Provide the (X, Y) coordinate of the cell's center where the given text is located.  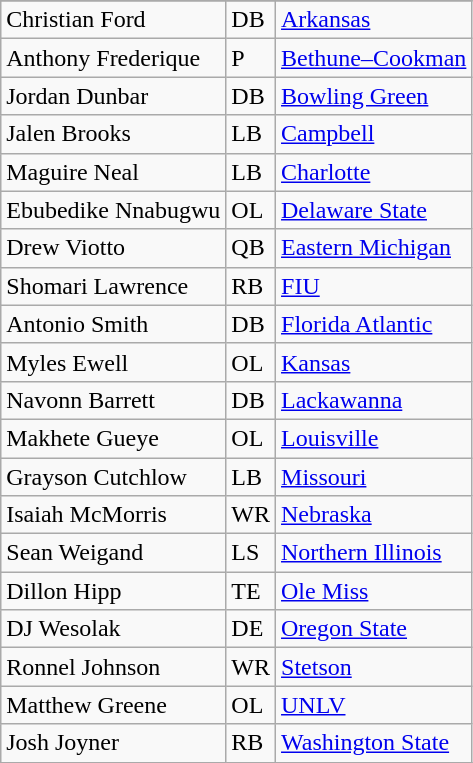
Dillon Hipp (114, 591)
Florida Atlantic (374, 324)
QB (251, 248)
Charlotte (374, 172)
Oregon State (374, 629)
Delaware State (374, 210)
Ronnel Johnson (114, 667)
Antonio Smith (114, 324)
TE (251, 591)
DE (251, 629)
Louisville (374, 438)
P (251, 58)
Sean Weigand (114, 553)
Campbell (374, 134)
Shomari Lawrence (114, 286)
Missouri (374, 477)
Navonn Barrett (114, 400)
Drew Viotto (114, 248)
DJ Wesolak (114, 629)
Jalen Brooks (114, 134)
LS (251, 553)
Jordan Dunbar (114, 96)
Washington State (374, 743)
Eastern Michigan (374, 248)
Kansas (374, 362)
Arkansas (374, 20)
Makhete Gueye (114, 438)
Stetson (374, 667)
Myles Ewell (114, 362)
Lackawanna (374, 400)
Nebraska (374, 515)
Matthew Greene (114, 705)
Grayson Cutchlow (114, 477)
Christian Ford (114, 20)
Ole Miss (374, 591)
Bethune–Cookman (374, 58)
Isaiah McMorris (114, 515)
Northern Illinois (374, 553)
FIU (374, 286)
Ebubedike Nnabugwu (114, 210)
UNLV (374, 705)
Maguire Neal (114, 172)
Bowling Green (374, 96)
Anthony Frederique (114, 58)
Josh Joyner (114, 743)
